Search for the cell housing the specified text and yield its (X, Y) center coordinate. 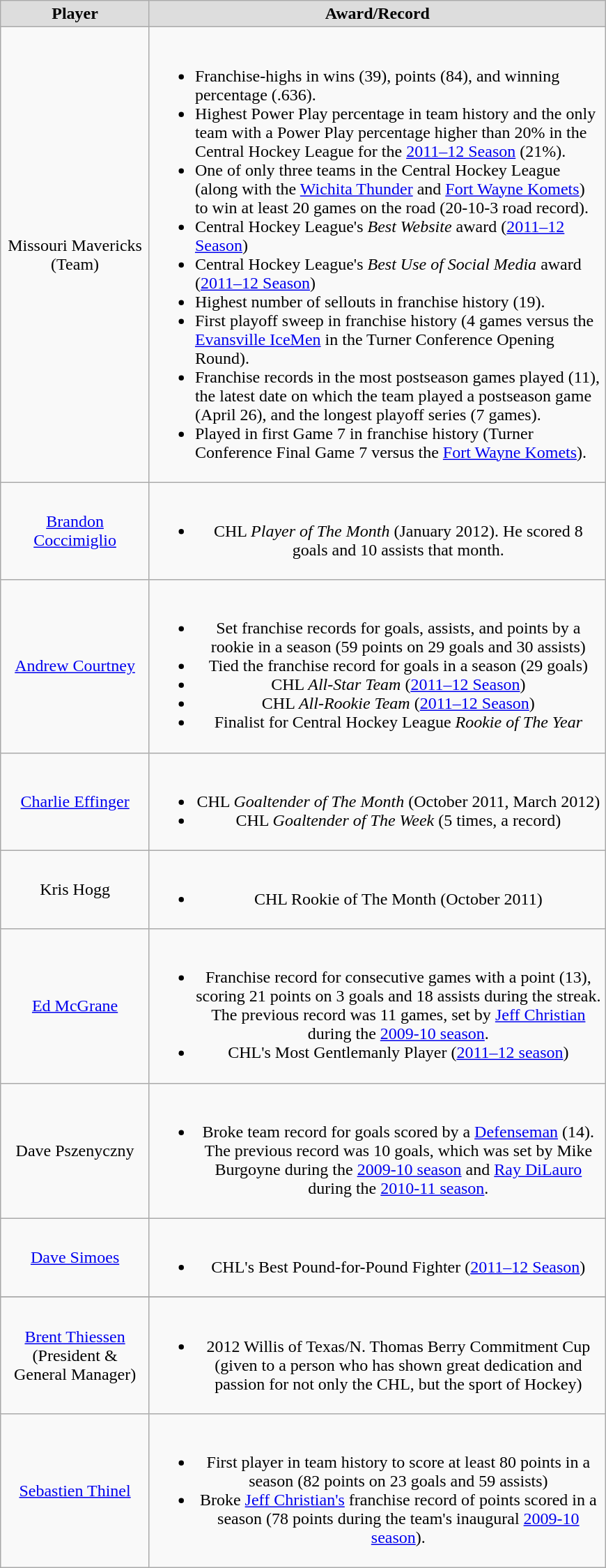
Dave Simoes (75, 1257)
Andrew Courtney (75, 666)
CHL's Best Pound-for-Pound Fighter (2011–12 Season) (378, 1257)
Ed McGrane (75, 1006)
Dave Pszenyczny (75, 1151)
Kris Hogg (75, 889)
CHL Rookie of The Month (October 2011) (378, 889)
CHL Player of The Month (January 2012). He scored 8 goals and 10 assists that month. (378, 531)
Award/Record (378, 14)
CHL Goaltender of The Month (October 2011, March 2012)CHL Goaltender of The Week (5 times, a record) (378, 801)
Player (75, 14)
Charlie Effinger (75, 801)
Brandon Coccimiglio (75, 531)
Brent Thiessen (President & General Manager) (75, 1355)
Sebastien Thinel (75, 1490)
Missouri Mavericks (Team) (75, 255)
